Find where the given text appears and provide that cell's center as [x, y] coordinate. 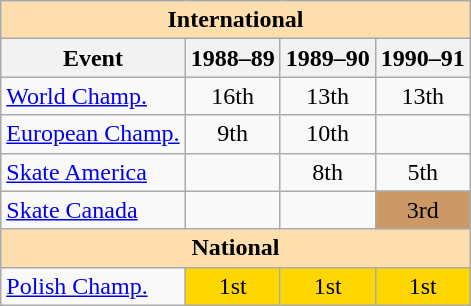
5th [422, 172]
International [236, 20]
Skate Canada [93, 210]
Skate America [93, 172]
European Champ. [93, 134]
10th [328, 134]
1990–91 [422, 58]
16th [232, 96]
8th [328, 172]
World Champ. [93, 96]
1988–89 [232, 58]
9th [232, 134]
Event [93, 58]
National [236, 248]
Polish Champ. [93, 286]
3rd [422, 210]
1989–90 [328, 58]
